Locate the cell with the specified text and output its (x, y) center coordinate. 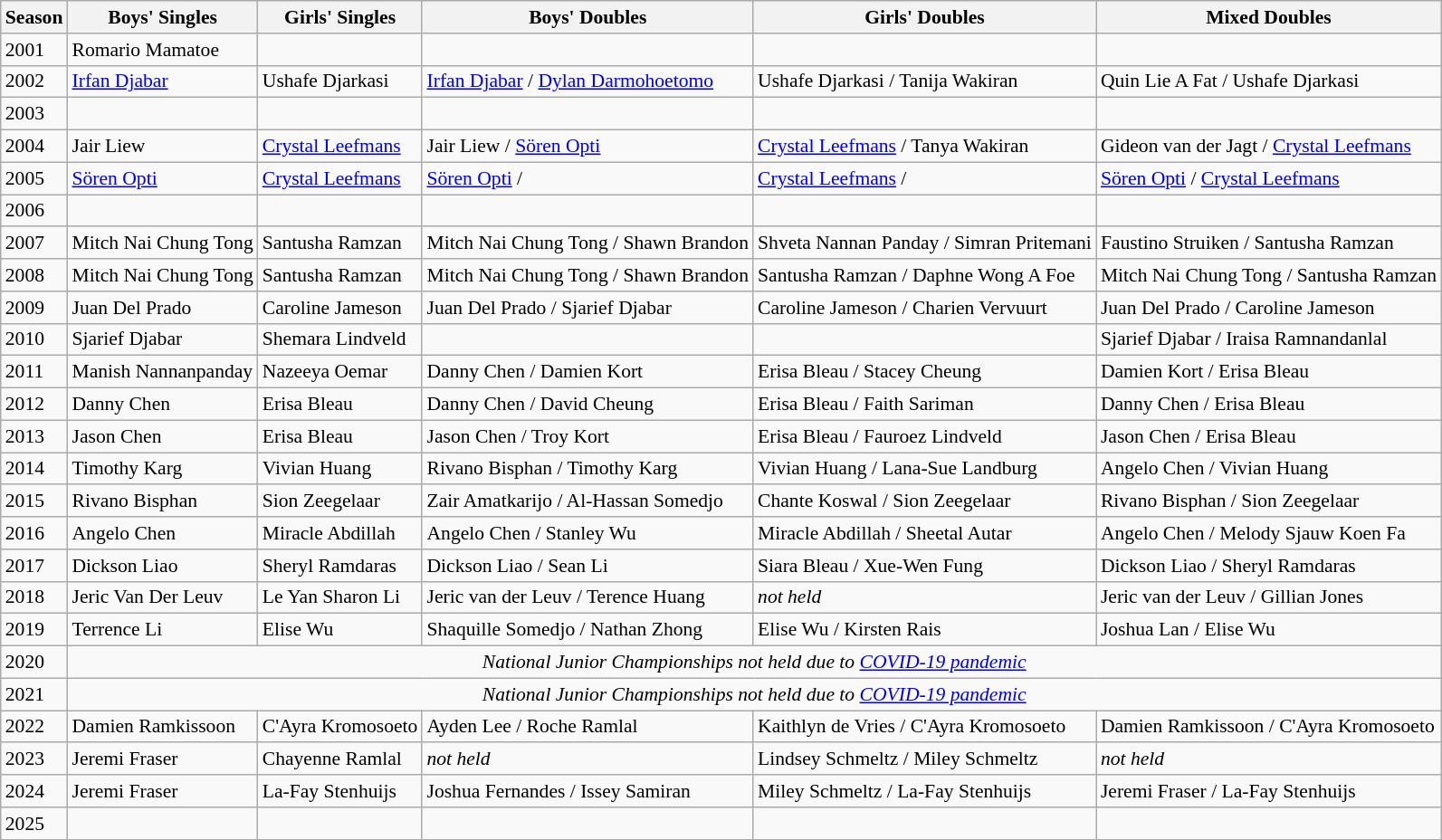
Juan Del Prado (162, 308)
Jason Chen (162, 436)
2003 (34, 114)
Angelo Chen (162, 533)
Rivano Bisphan / Sion Zeegelaar (1269, 501)
2010 (34, 339)
2008 (34, 275)
Ushafe Djarkasi / Tanija Wakiran (925, 81)
Jason Chen / Troy Kort (587, 436)
Dickson Liao / Sheryl Ramdaras (1269, 566)
Zair Amatkarijo / Al-Hassan Somedjo (587, 501)
Rivano Bisphan (162, 501)
Nazeeya Oemar (340, 372)
Angelo Chen / Vivian Huang (1269, 469)
Quin Lie A Fat / Ushafe Djarkasi (1269, 81)
Gideon van der Jagt / Crystal Leefmans (1269, 147)
2013 (34, 436)
Caroline Jameson / Charien Vervuurt (925, 308)
Romario Mamatoe (162, 50)
2014 (34, 469)
Ushafe Djarkasi (340, 81)
Miley Schmeltz / La-Fay Stenhuijs (925, 791)
Dickson Liao (162, 566)
Angelo Chen / Melody Sjauw Koen Fa (1269, 533)
2020 (34, 663)
Sören Opti / (587, 178)
Elise Wu (340, 630)
Terrence Li (162, 630)
Dickson Liao / Sean Li (587, 566)
2012 (34, 405)
Le Yan Sharon Li (340, 597)
Chante Koswal / Sion Zeegelaar (925, 501)
2024 (34, 791)
Joshua Fernandes / Issey Samiran (587, 791)
Siara Bleau / Xue-Wen Fung (925, 566)
Sören Opti / Crystal Leefmans (1269, 178)
Erisa Bleau / Stacey Cheung (925, 372)
Ayden Lee / Roche Ramlal (587, 727)
Vivian Huang (340, 469)
Mitch Nai Chung Tong / Santusha Ramzan (1269, 275)
2002 (34, 81)
Erisa Bleau / Fauroez Lindveld (925, 436)
Damien Ramkissoon / C'Ayra Kromosoeto (1269, 727)
2004 (34, 147)
Jeric Van Der Leuv (162, 597)
Sion Zeegelaar (340, 501)
Elise Wu / Kirsten Rais (925, 630)
Mixed Doubles (1269, 17)
Crystal Leefmans / (925, 178)
Juan Del Prado / Sjarief Djabar (587, 308)
2001 (34, 50)
Kaithlyn de Vries / C'Ayra Kromosoeto (925, 727)
Damien Ramkissoon (162, 727)
2023 (34, 759)
Sheryl Ramdaras (340, 566)
Jeric van der Leuv / Terence Huang (587, 597)
Vivian Huang / Lana-Sue Landburg (925, 469)
Angelo Chen / Stanley Wu (587, 533)
C'Ayra Kromosoeto (340, 727)
2005 (34, 178)
Shemara Lindveld (340, 339)
2006 (34, 211)
La-Fay Stenhuijs (340, 791)
Lindsey Schmeltz / Miley Schmeltz (925, 759)
Chayenne Ramlal (340, 759)
Girls' Singles (340, 17)
Irfan Djabar (162, 81)
Crystal Leefmans / Tanya Wakiran (925, 147)
Danny Chen / David Cheung (587, 405)
2018 (34, 597)
Danny Chen / Damien Kort (587, 372)
Manish Nannanpanday (162, 372)
Season (34, 17)
Irfan Djabar / Dylan Darmohoetomo (587, 81)
2007 (34, 243)
Girls' Doubles (925, 17)
Sjarief Djabar (162, 339)
2017 (34, 566)
2016 (34, 533)
2015 (34, 501)
Miracle Abdillah (340, 533)
2025 (34, 824)
Boys' Doubles (587, 17)
Sjarief Djabar / Iraisa Ramnandanlal (1269, 339)
Erisa Bleau / Faith Sariman (925, 405)
Miracle Abdillah / Sheetal Autar (925, 533)
Santusha Ramzan / Daphne Wong A Foe (925, 275)
Timothy Karg (162, 469)
2011 (34, 372)
Danny Chen (162, 405)
Boys' Singles (162, 17)
Jeremi Fraser / La-Fay Stenhuijs (1269, 791)
2009 (34, 308)
Shveta Nannan Panday / Simran Pritemani (925, 243)
Juan Del Prado / Caroline Jameson (1269, 308)
2019 (34, 630)
Jason Chen / Erisa Bleau (1269, 436)
Danny Chen / Erisa Bleau (1269, 405)
Faustino Struiken / Santusha Ramzan (1269, 243)
Sören Opti (162, 178)
2021 (34, 694)
Joshua Lan / Elise Wu (1269, 630)
Jeric van der Leuv / Gillian Jones (1269, 597)
Jair Liew (162, 147)
Jair Liew / Sören Opti (587, 147)
Caroline Jameson (340, 308)
Damien Kort / Erisa Bleau (1269, 372)
Shaquille Somedjo / Nathan Zhong (587, 630)
Rivano Bisphan / Timothy Karg (587, 469)
2022 (34, 727)
